Locate the cell with the specified text and output its (X, Y) center coordinate. 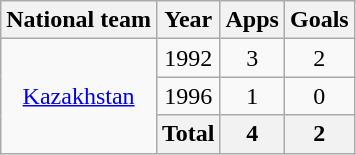
Goals (319, 20)
Apps (252, 20)
National team (79, 20)
0 (319, 96)
1996 (188, 96)
3 (252, 58)
1 (252, 96)
Total (188, 134)
Year (188, 20)
1992 (188, 58)
Kazakhstan (79, 96)
4 (252, 134)
